Detect which cell encompasses the target text, then output its (x, y) center coordinate. 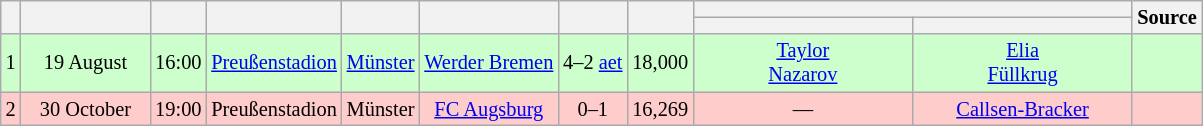
Werder Bremen (488, 63)
Taylor Nazarov (803, 63)
16:00 (178, 63)
16,269 (660, 109)
30 October (86, 109)
Elia Füllkrug (1023, 63)
— (803, 109)
Callsen-Bracker (1023, 109)
18,000 (660, 63)
19:00 (178, 109)
19 August (86, 63)
2 (11, 109)
FC Augsburg (488, 109)
4–2 aet (592, 63)
Source (1166, 17)
1 (11, 63)
0–1 (592, 109)
